Scan for the cell matching the given text and deliver its (x, y) coordinate at center. 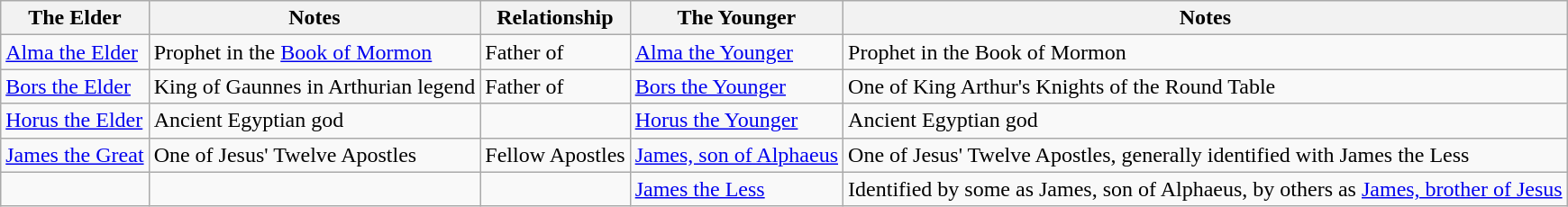
Horus the Younger (736, 121)
Bors the Younger (736, 86)
Alma the Younger (736, 52)
One of Jesus' Twelve Apostles, generally identified with James the Less (1206, 155)
One of Jesus' Twelve Apostles (315, 155)
The Elder (75, 18)
James the Great (75, 155)
Fellow Apostles (555, 155)
Identified by some as James, son of Alphaeus, by others as James, brother of Jesus (1206, 189)
King of Gaunnes in Arthurian legend (315, 86)
James the Less (736, 189)
The Younger (736, 18)
One of King Arthur's Knights of the Round Table (1206, 86)
Relationship (555, 18)
James, son of Alphaeus (736, 155)
Horus the Elder (75, 121)
Alma the Elder (75, 52)
Bors the Elder (75, 86)
